Find where the given text appears and provide that cell's center as [X, Y] coordinate. 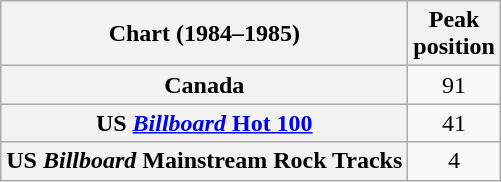
41 [454, 123]
91 [454, 85]
US Billboard Hot 100 [204, 123]
Canada [204, 85]
Chart (1984–1985) [204, 34]
Peakposition [454, 34]
4 [454, 161]
US Billboard Mainstream Rock Tracks [204, 161]
